Search for the cell housing the specified text and yield its [X, Y] center coordinate. 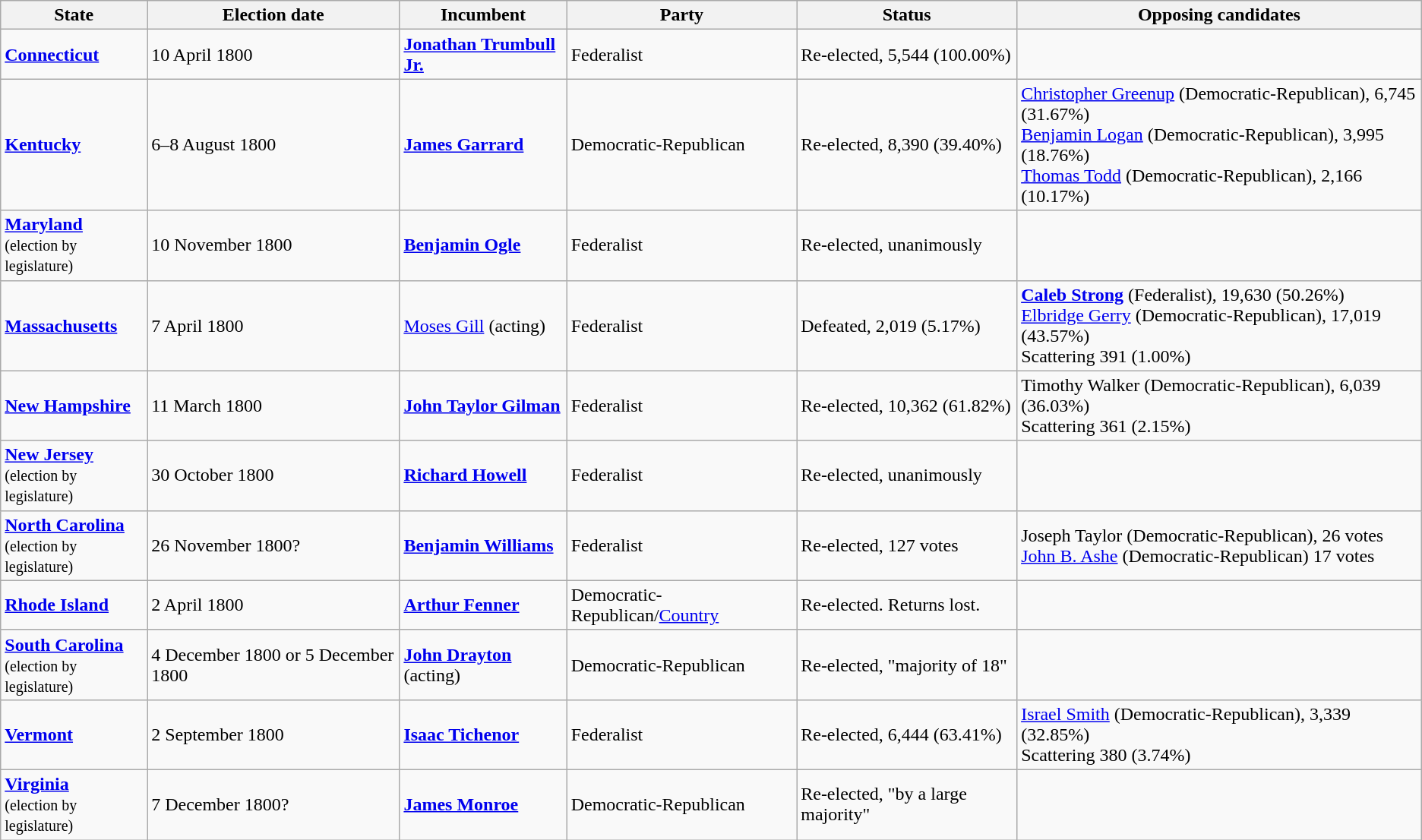
Joseph Taylor (Democratic-Republican), 26 votesJohn B. Ashe (Democratic-Republican) 17 votes [1220, 545]
2 September 1800 [273, 734]
Re-elected. Returns lost. [907, 605]
New Jersey(election by legislature) [74, 475]
Maryland(election by legislature) [74, 245]
Caleb Strong (Federalist), 19,630 (50.26%)Elbridge Gerry (Democratic-Republican), 17,019 (43.57%)Scattering 391 (1.00%) [1220, 325]
7 December 1800? [273, 804]
Israel Smith (Democratic-Republican), 3,339 (32.85%)Scattering 380 (3.74%) [1220, 734]
Vermont [74, 734]
State [74, 15]
Moses Gill (acting) [483, 325]
Timothy Walker (Democratic-Republican), 6,039 (36.03%)Scattering 361 (2.15%) [1220, 406]
James Garrard [483, 144]
Isaac Tichenor [483, 734]
Re-elected, 8,390 (39.40%) [907, 144]
Jonathan Trumbull Jr. [483, 55]
Arthur Fenner [483, 605]
Benjamin Williams [483, 545]
Re-elected, "by a large majority" [907, 804]
Re-elected, 5,544 (100.00%) [907, 55]
Party [682, 15]
Incumbent [483, 15]
6–8 August 1800 [273, 144]
Re-elected, 10,362 (61.82%) [907, 406]
Democratic-Republican/Country [682, 605]
North Carolina(election by legislature) [74, 545]
30 October 1800 [273, 475]
Re-elected, 127 votes [907, 545]
John Drayton (acting) [483, 665]
South Carolina(election by legislature) [74, 665]
Defeated, 2,019 (5.17%) [907, 325]
Rhode Island [74, 605]
10 April 1800 [273, 55]
Kentucky [74, 144]
Re-elected, "majority of 18" [907, 665]
2 April 1800 [273, 605]
Massachusetts [74, 325]
Benjamin Ogle [483, 245]
New Hampshire [74, 406]
Status [907, 15]
Re-elected, 6,444 (63.41%) [907, 734]
4 December 1800 or 5 December 1800 [273, 665]
11 March 1800 [273, 406]
26 November 1800? [273, 545]
Richard Howell [483, 475]
James Monroe [483, 804]
Opposing candidates [1220, 15]
10 November 1800 [273, 245]
Virginia(election by legislature) [74, 804]
Connecticut [74, 55]
7 April 1800 [273, 325]
John Taylor Gilman [483, 406]
Election date [273, 15]
